Locate the cell with the specified text and output its (x, y) center coordinate. 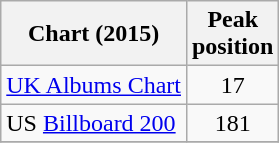
17 (232, 85)
181 (232, 123)
Peakposition (232, 34)
US Billboard 200 (94, 123)
Chart (2015) (94, 34)
UK Albums Chart (94, 85)
